Pinpoint the cell where the given text exists, returning its [X, Y] midpoint coordinate. 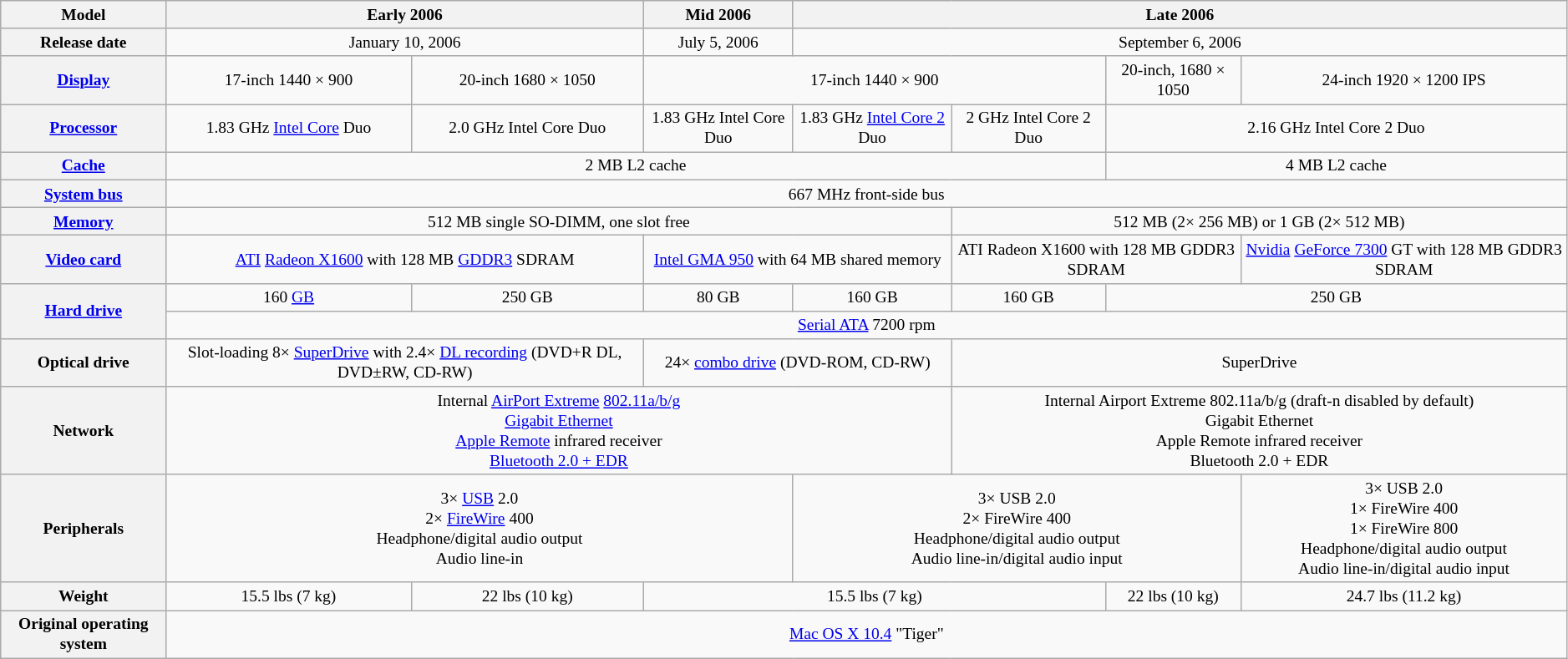
Internal AirPort Extreme 802.11a/b/gGigabit EthernetApple Remote infrared receiverBluetooth 2.0 + EDR [559, 431]
20-inch, 1680 × 1050 [1173, 80]
2 MB L2 cache [636, 165]
20-inch 1680 × 1050 [527, 80]
1.83 GHz Intel Core 2 Duo [872, 129]
512 MB (2× 256 MB) or 1 GB (2× 512 MB) [1260, 221]
Mid 2006 [718, 15]
24× combo drive (DVD-ROM, CD-RW) [797, 362]
3× USB 2.01× FireWire 4001× FireWire 800Headphone/digital audio outputAudio line-in/digital audio input [1403, 528]
Peripherals [84, 528]
Internal Airport Extreme 802.11a/b/g (draft-n disabled by default)Gigabit EthernetApple Remote infrared receiverBluetooth 2.0 + EDR [1260, 431]
Model [84, 15]
2 GHz Intel Core 2 Duo [1028, 129]
667 MHz front-side bus [867, 194]
Release date [84, 42]
Display [84, 80]
2.0 GHz Intel Core Duo [527, 129]
Video card [84, 259]
Serial ATA 7200 rpm [867, 324]
Intel GMA 950 with 64 MB shared memory [797, 259]
2.16 GHz Intel Core 2 Duo [1337, 129]
Mac OS X 10.4 "Tiger" [867, 635]
Processor [84, 129]
September 6, 2006 [1180, 42]
SuperDrive [1260, 362]
System bus [84, 194]
July 5, 2006 [718, 42]
Memory [84, 221]
Hard drive [84, 311]
Late 2006 [1180, 15]
Early 2006 [405, 15]
Optical drive [84, 362]
4 MB L2 cache [1337, 165]
24-inch 1920 × 1200 IPS [1403, 80]
3× USB 2.02× FireWire 400Headphone/digital audio outputAudio line-in/digital audio input [1017, 528]
24.7 lbs (11.2 kg) [1403, 596]
3× USB 2.02× FireWire 400Headphone/digital audio outputAudio line-in [480, 528]
Original operating system [84, 635]
Slot-loading 8× SuperDrive with 2.4× DL recording (DVD+R DL, DVD±RW, CD-RW) [405, 362]
Cache [84, 165]
80 GB [718, 297]
Network [84, 431]
January 10, 2006 [405, 42]
Weight [84, 596]
512 MB single SO-DIMM, one slot free [559, 221]
Nvidia GeForce 7300 GT with 128 MB GDDR3 SDRAM [1403, 259]
